Search for the cell housing the specified text and yield its (X, Y) center coordinate. 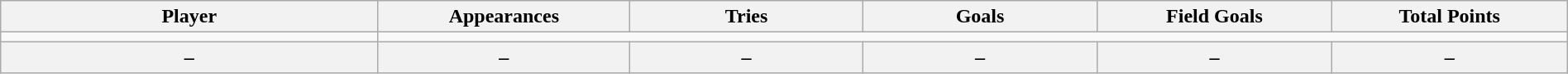
Appearances (504, 17)
Tries (746, 17)
Field Goals (1214, 17)
Player (189, 17)
Total Points (1449, 17)
Goals (979, 17)
